Pinpoint the cell where the given text exists, returning its (X, Y) midpoint coordinate. 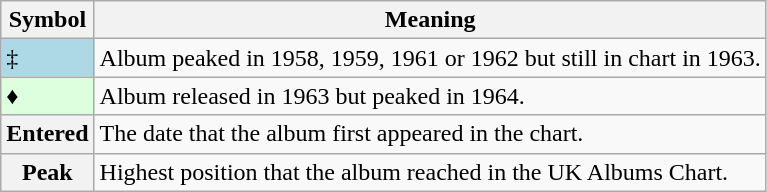
Entered (48, 134)
Album peaked in 1958, 1959, 1961 or 1962 but still in chart in 1963. (430, 58)
♦ (48, 96)
Symbol (48, 20)
Meaning (430, 20)
Album released in 1963 but peaked in 1964. (430, 96)
The date that the album first appeared in the chart. (430, 134)
Highest position that the album reached in the UK Albums Chart. (430, 172)
Peak (48, 172)
‡ (48, 58)
